Locate the cell with the specified text and output its (x, y) center coordinate. 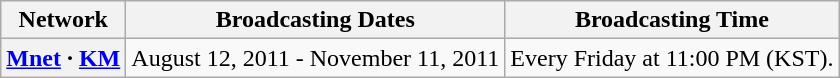
Every Friday at 11:00 PM (KST). (672, 58)
August 12, 2011 - November 11, 2011 (316, 58)
Broadcasting Time (672, 20)
Mnet · KM (64, 58)
Network (64, 20)
Broadcasting Dates (316, 20)
